Locate the cell with the specified text and output its [x, y] center coordinate. 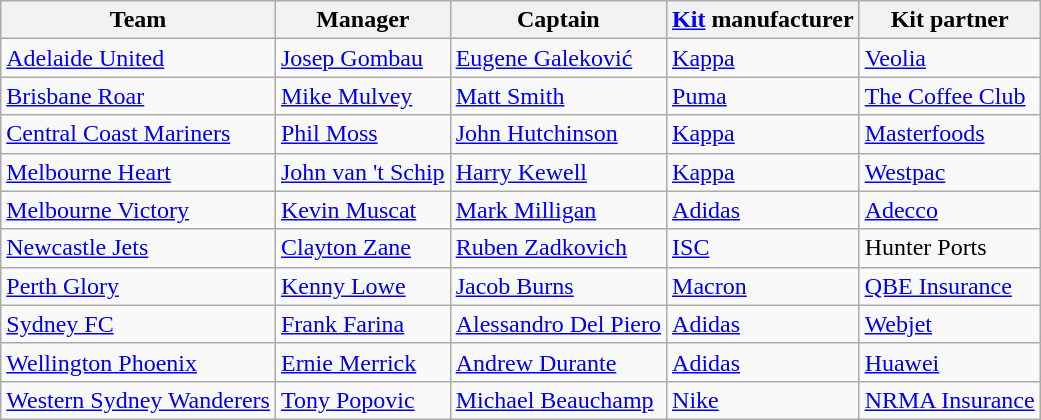
Adecco [950, 210]
Kenny Lowe [362, 286]
Nike [764, 400]
Masterfoods [950, 134]
Ernie Merrick [362, 362]
Hunter Ports [950, 248]
Kit manufacturer [764, 20]
Michael Beauchamp [558, 400]
The Coffee Club [950, 96]
Perth Glory [138, 286]
Veolia [950, 58]
Melbourne Victory [138, 210]
Kit partner [950, 20]
Ruben Zadkovich [558, 248]
Westpac [950, 172]
Melbourne Heart [138, 172]
Josep Gombau [362, 58]
Mark Milligan [558, 210]
QBE Insurance [950, 286]
Central Coast Mariners [138, 134]
Captain [558, 20]
Adelaide United [138, 58]
Puma [764, 96]
NRMA Insurance [950, 400]
Phil Moss [362, 134]
Frank Farina [362, 324]
Wellington Phoenix [138, 362]
Jacob Burns [558, 286]
Newcastle Jets [138, 248]
Kevin Muscat [362, 210]
Team [138, 20]
Matt Smith [558, 96]
Mike Mulvey [362, 96]
Clayton Zane [362, 248]
Manager [362, 20]
Harry Kewell [558, 172]
Andrew Durante [558, 362]
Webjet [950, 324]
Sydney FC [138, 324]
John Hutchinson [558, 134]
Macron [764, 286]
Huawei [950, 362]
Brisbane Roar [138, 96]
ISC [764, 248]
Western Sydney Wanderers [138, 400]
Eugene Galeković [558, 58]
Alessandro Del Piero [558, 324]
Tony Popovic [362, 400]
John van 't Schip [362, 172]
